Pinpoint the cell where the given text exists, returning its [X, Y] midpoint coordinate. 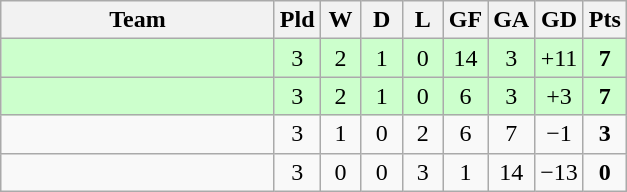
Team [138, 20]
+3 [560, 96]
GD [560, 20]
+11 [560, 58]
W [340, 20]
−13 [560, 172]
GA [512, 20]
L [422, 20]
D [382, 20]
GF [465, 20]
−1 [560, 134]
Pts [604, 20]
Pld [297, 20]
